Return the (X, Y) coordinate for the center point of the cell that contains the specified text.  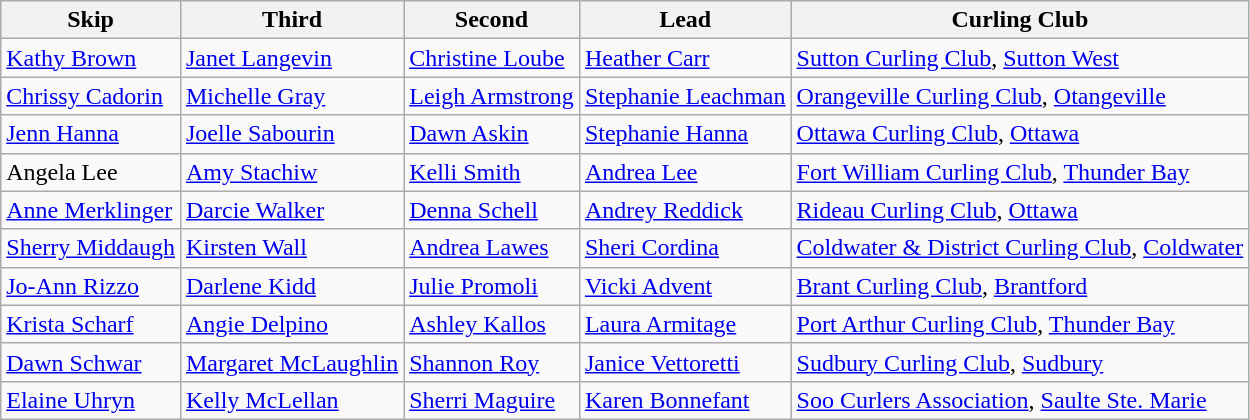
Janice Vettoretti (685, 362)
Joelle Sabourin (292, 134)
Elaine Uhryn (91, 400)
Darlene Kidd (292, 286)
Port Arthur Curling Club, Thunder Bay (1020, 324)
Kirsten Wall (292, 248)
Stephanie Hanna (685, 134)
Shannon Roy (492, 362)
Chrissy Cadorin (91, 96)
Julie Promoli (492, 286)
Sherry Middaugh (91, 248)
Kelli Smith (492, 172)
Michelle Gray (292, 96)
Andrey Reddick (685, 210)
Angie Delpino (292, 324)
Curling Club (1020, 20)
Jo-Ann Rizzo (91, 286)
Soo Curlers Association, Saulte Ste. Marie (1020, 400)
Laura Armitage (685, 324)
Stephanie Leachman (685, 96)
Anne Merklinger (91, 210)
Ashley Kallos (492, 324)
Amy Stachiw (292, 172)
Krista Scharf (91, 324)
Karen Bonnefant (685, 400)
Sherri Maguire (492, 400)
Dawn Schwar (91, 362)
Orangeville Curling Club, Otangeville (1020, 96)
Sheri Cordina (685, 248)
Christine Loube (492, 58)
Sudbury Curling Club, Sudbury (1020, 362)
Andrea Lee (685, 172)
Darcie Walker (292, 210)
Dawn Askin (492, 134)
Angela Lee (91, 172)
Leigh Armstrong (492, 96)
Kathy Brown (91, 58)
Skip (91, 20)
Lead (685, 20)
Sutton Curling Club, Sutton West (1020, 58)
Denna Schell (492, 210)
Heather Carr (685, 58)
Third (292, 20)
Coldwater & District Curling Club, Coldwater (1020, 248)
Margaret McLaughlin (292, 362)
Andrea Lawes (492, 248)
Ottawa Curling Club, Ottawa (1020, 134)
Vicki Advent (685, 286)
Jenn Hanna (91, 134)
Kelly McLellan (292, 400)
Second (492, 20)
Rideau Curling Club, Ottawa (1020, 210)
Fort William Curling Club, Thunder Bay (1020, 172)
Brant Curling Club, Brantford (1020, 286)
Janet Langevin (292, 58)
